Search for the cell housing the specified text and yield its (x, y) center coordinate. 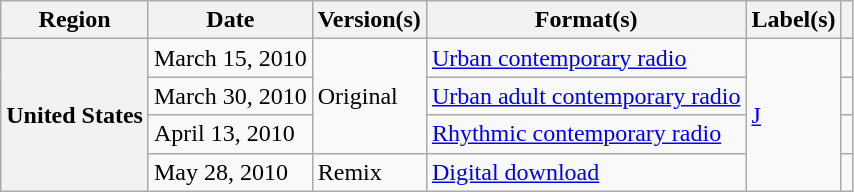
United States (75, 115)
March 30, 2010 (230, 96)
Urban adult contemporary radio (586, 96)
Version(s) (369, 20)
March 15, 2010 (230, 58)
Rhythmic contemporary radio (586, 134)
May 28, 2010 (230, 172)
Format(s) (586, 20)
Urban contemporary radio (586, 58)
Region (75, 20)
Date (230, 20)
April 13, 2010 (230, 134)
Original (369, 96)
J (794, 115)
Digital download (586, 172)
Label(s) (794, 20)
Remix (369, 172)
